Scan for the cell matching the given text and deliver its (x, y) coordinate at center. 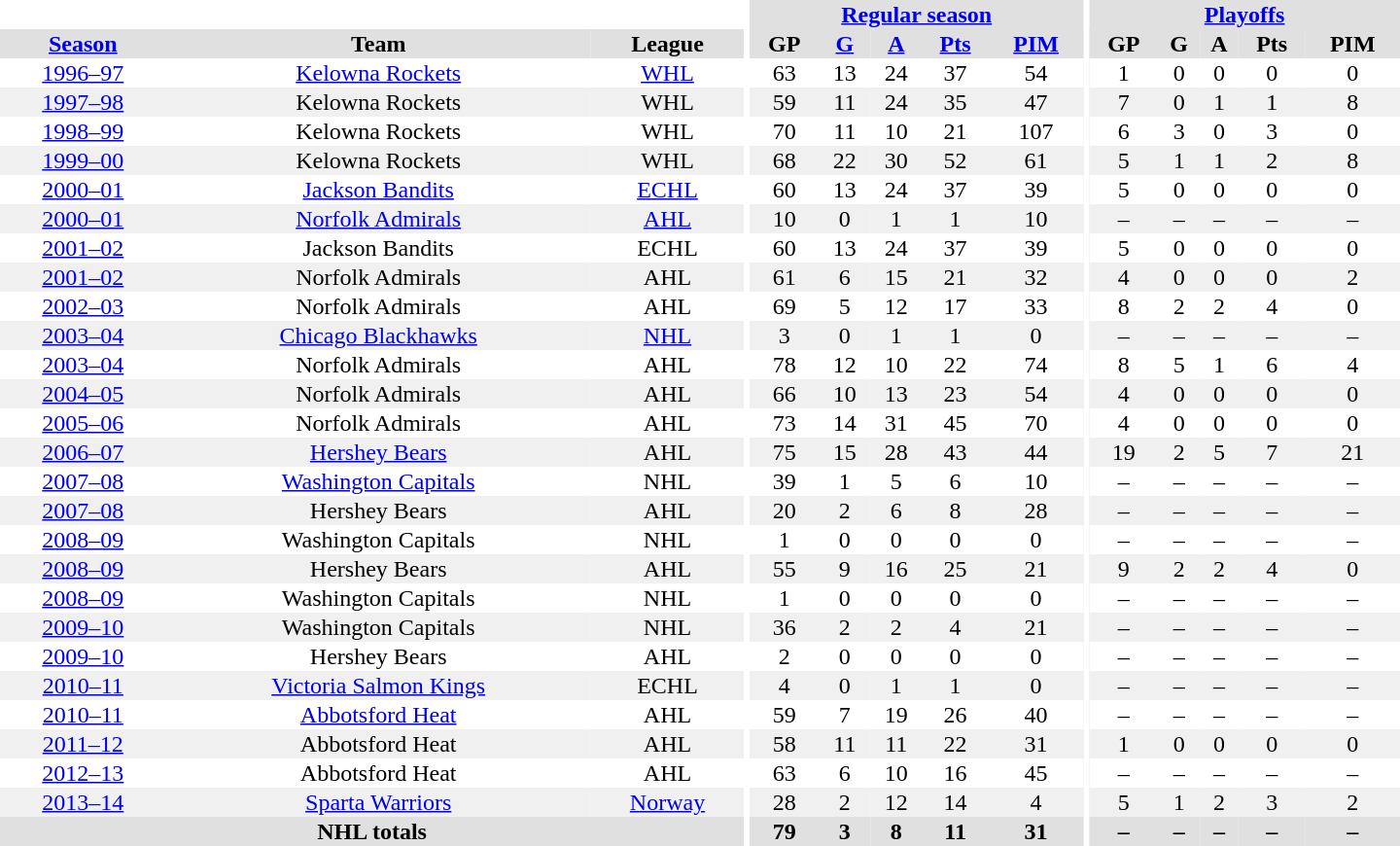
107 (1036, 131)
73 (784, 423)
33 (1036, 306)
2013–14 (84, 802)
36 (784, 627)
58 (784, 744)
20 (784, 511)
79 (784, 831)
43 (955, 452)
55 (784, 569)
1999–00 (84, 160)
23 (955, 394)
Regular season (916, 15)
1996–97 (84, 73)
2011–12 (84, 744)
17 (955, 306)
1997–98 (84, 102)
35 (955, 102)
52 (955, 160)
League (668, 44)
26 (955, 715)
30 (896, 160)
32 (1036, 277)
40 (1036, 715)
Team (379, 44)
78 (784, 365)
68 (784, 160)
Sparta Warriors (379, 802)
47 (1036, 102)
75 (784, 452)
74 (1036, 365)
1998–99 (84, 131)
Chicago Blackhawks (379, 335)
2002–03 (84, 306)
NHL totals (371, 831)
25 (955, 569)
44 (1036, 452)
69 (784, 306)
Playoffs (1244, 15)
Victoria Salmon Kings (379, 686)
2005–06 (84, 423)
2004–05 (84, 394)
2006–07 (84, 452)
2012–13 (84, 773)
Season (84, 44)
Norway (668, 802)
66 (784, 394)
